Identify which cell holds the provided text, then report its (x, y) central coordinate. 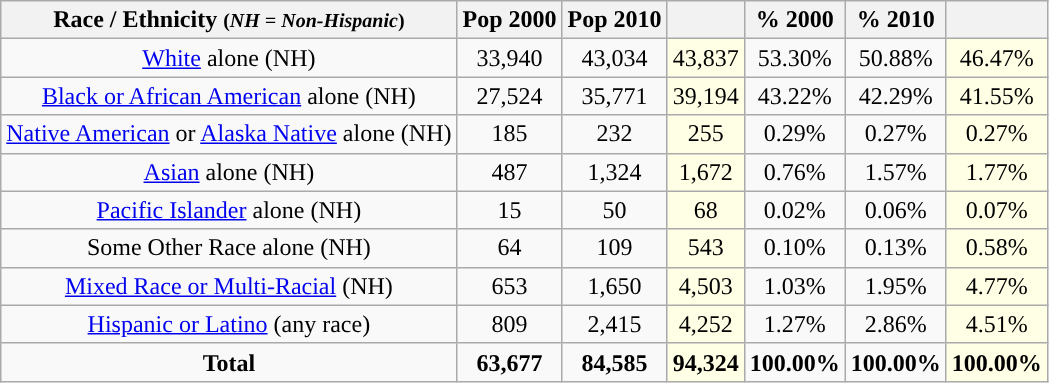
0.10% (794, 248)
Black or African American alone (NH) (229, 96)
27,524 (510, 96)
4.51% (996, 324)
109 (614, 248)
White alone (NH) (229, 58)
1.95% (896, 286)
Race / Ethnicity (NH = Non-Hispanic) (229, 20)
255 (706, 134)
4.77% (996, 286)
35,771 (614, 96)
Asian alone (NH) (229, 172)
0.13% (896, 248)
653 (510, 286)
Pacific Islander alone (NH) (229, 210)
42.29% (896, 96)
94,324 (706, 362)
809 (510, 324)
4,252 (706, 324)
15 (510, 210)
232 (614, 134)
50 (614, 210)
Pop 2010 (614, 20)
% 2000 (794, 20)
46.47% (996, 58)
0.29% (794, 134)
% 2010 (896, 20)
43,034 (614, 58)
Some Other Race alone (NH) (229, 248)
1.27% (794, 324)
2.86% (896, 324)
43.22% (794, 96)
2,415 (614, 324)
1,650 (614, 286)
0.76% (794, 172)
Total (229, 362)
1.03% (794, 286)
63,677 (510, 362)
50.88% (896, 58)
Pop 2000 (510, 20)
53.30% (794, 58)
4,503 (706, 286)
Mixed Race or Multi-Racial (NH) (229, 286)
33,940 (510, 58)
41.55% (996, 96)
43,837 (706, 58)
1,672 (706, 172)
84,585 (614, 362)
1,324 (614, 172)
64 (510, 248)
0.07% (996, 210)
0.58% (996, 248)
0.02% (794, 210)
Hispanic or Latino (any race) (229, 324)
0.06% (896, 210)
1.57% (896, 172)
543 (706, 248)
1.77% (996, 172)
39,194 (706, 96)
487 (510, 172)
68 (706, 210)
Native American or Alaska Native alone (NH) (229, 134)
185 (510, 134)
